Identify which cell holds the provided text, then report its (x, y) central coordinate. 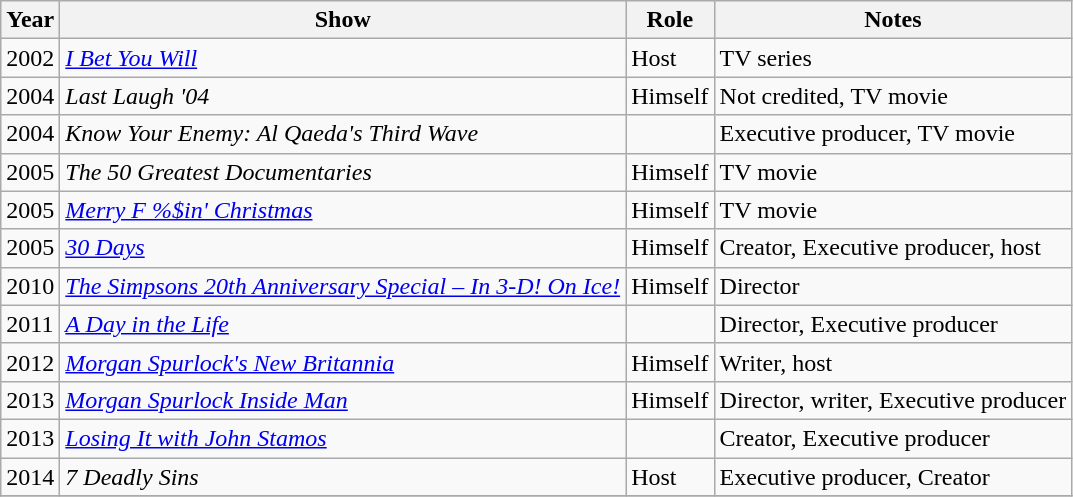
Show (343, 20)
Creator, Executive producer (893, 438)
Executive producer, Creator (893, 477)
Executive producer, TV movie (893, 134)
Know Your Enemy: Al Qaeda's Third Wave (343, 134)
2014 (30, 477)
Director (893, 286)
7 Deadly Sins (343, 477)
A Day in the Life (343, 324)
Morgan Spurlock Inside Man (343, 400)
Merry F %$in' Christmas (343, 210)
2012 (30, 362)
Director, Executive producer (893, 324)
Notes (893, 20)
2011 (30, 324)
Creator, Executive producer, host (893, 248)
Morgan Spurlock's New Britannia (343, 362)
Role (670, 20)
Last Laugh '04 (343, 96)
The 50 Greatest Documentaries (343, 172)
Writer, host (893, 362)
The Simpsons 20th Anniversary Special – In 3-D! On Ice! (343, 286)
Director, writer, Executive producer (893, 400)
Losing It with John Stamos (343, 438)
TV series (893, 58)
2010 (30, 286)
I Bet You Will (343, 58)
30 Days (343, 248)
Year (30, 20)
Not credited, TV movie (893, 96)
2002 (30, 58)
